Pinpoint the cell where the given text exists, returning its (x, y) midpoint coordinate. 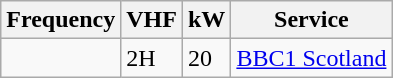
kW (206, 20)
2H (152, 58)
Service (312, 20)
VHF (152, 20)
Frequency (61, 20)
BBC1 Scotland (312, 58)
20 (206, 58)
